Pinpoint the cell where the given text exists, returning its (x, y) midpoint coordinate. 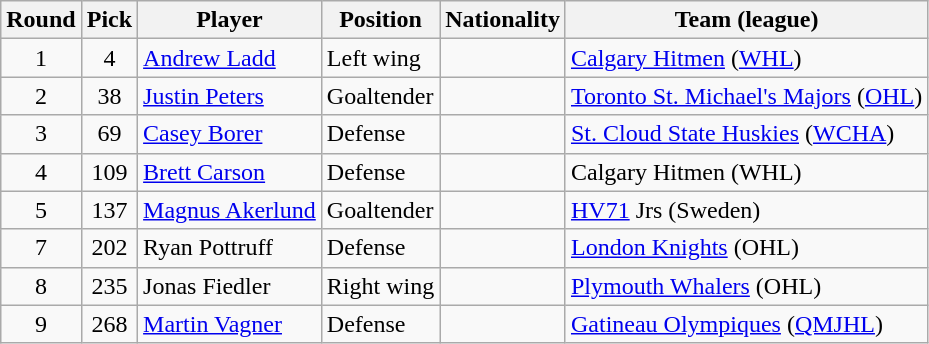
5 (41, 210)
8 (41, 286)
235 (109, 286)
Andrew Ladd (230, 58)
Brett Carson (230, 172)
Casey Borer (230, 134)
Jonas Fiedler (230, 286)
2 (41, 96)
Nationality (503, 20)
Right wing (380, 286)
268 (109, 324)
69 (109, 134)
38 (109, 96)
137 (109, 210)
Plymouth Whalers (OHL) (746, 286)
Magnus Akerlund (230, 210)
1 (41, 58)
St. Cloud State Huskies (WCHA) (746, 134)
Gatineau Olympiques (QMJHL) (746, 324)
3 (41, 134)
9 (41, 324)
HV71 Jrs (Sweden) (746, 210)
109 (109, 172)
Left wing (380, 58)
Player (230, 20)
Martin Vagner (230, 324)
202 (109, 248)
Pick (109, 20)
7 (41, 248)
Justin Peters (230, 96)
Toronto St. Michael's Majors (OHL) (746, 96)
Team (league) (746, 20)
London Knights (OHL) (746, 248)
Position (380, 20)
Round (41, 20)
Ryan Pottruff (230, 248)
